Pinpoint the cell where the given text exists, returning its (X, Y) midpoint coordinate. 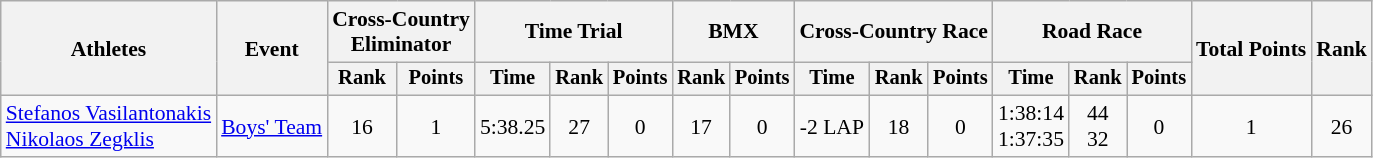
Athletes (108, 48)
18 (898, 126)
5:38.25 (512, 126)
Stefanos VasilantonakisNikolaos Zegklis (108, 126)
4432 (1098, 126)
-2 LAP (832, 126)
26 (1342, 126)
BMX (733, 32)
Cross-Country Race (894, 32)
Cross-CountryEliminator (401, 32)
17 (701, 126)
Time Trial (574, 32)
1:38:141:37:35 (1031, 126)
Total Points (1251, 48)
16 (362, 126)
Event (272, 48)
Boys' Team (272, 126)
27 (579, 126)
Road Race (1092, 32)
